Identify which cell holds the provided text, then report its [X, Y] central coordinate. 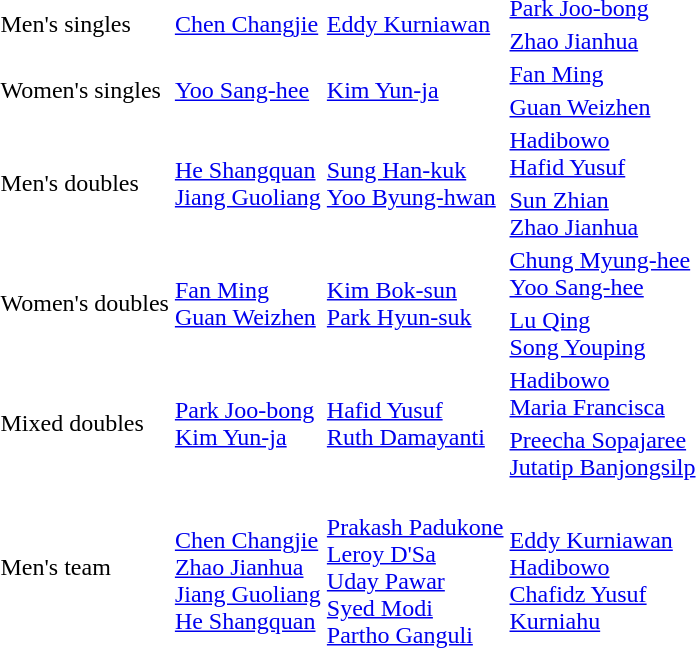
Hafid Yusuf Ruth Damayanti [415, 424]
Sung Han-kuk Yoo Byung-hwan [415, 184]
He Shangquan Jiang Guoliang [248, 184]
Fan Ming Guan Weizhen [248, 304]
Kim Bok-sun Park Hyun-suk [415, 304]
Park Joo-bong Kim Yun-ja [248, 424]
Yoo Sang-hee [248, 90]
Kim Yun-ja [415, 90]
